Detect which cell encompasses the target text, then output its (X, Y) center coordinate. 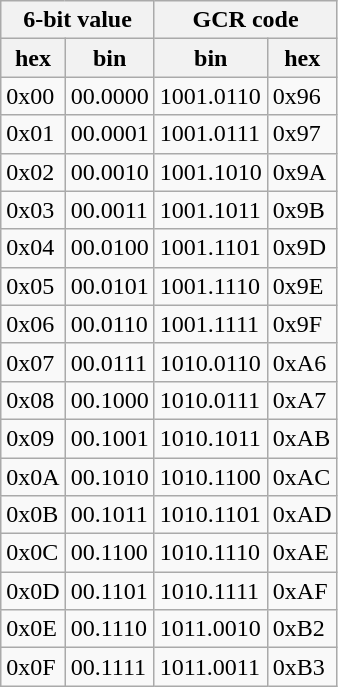
0xA7 (302, 400)
00.1010 (110, 477)
1010.1011 (210, 438)
0xAD (302, 515)
1001.1101 (210, 248)
1001.1010 (210, 172)
0x9B (302, 210)
0x07 (33, 362)
0x9E (302, 286)
0x9F (302, 324)
00.0010 (110, 172)
00.1110 (110, 629)
1001.1011 (210, 210)
00.0001 (110, 134)
0x96 (302, 96)
0xAF (302, 591)
1010.1111 (210, 591)
00.1001 (110, 438)
1010.1100 (210, 477)
0xB3 (302, 667)
1001.0110 (210, 96)
0x02 (33, 172)
0x0D (33, 591)
6-bit value (78, 20)
0x97 (302, 134)
1010.1110 (210, 553)
00.0011 (110, 210)
0x05 (33, 286)
1010.0111 (210, 400)
00.0100 (110, 248)
0xAC (302, 477)
0x9A (302, 172)
1011.0011 (210, 667)
0x00 (33, 96)
GCR code (246, 20)
00.1100 (110, 553)
0x08 (33, 400)
0xB2 (302, 629)
0x09 (33, 438)
00.1111 (110, 667)
1001.1110 (210, 286)
00.1011 (110, 515)
0x0E (33, 629)
0xAE (302, 553)
1010.0110 (210, 362)
0x9D (302, 248)
00.0110 (110, 324)
0xAB (302, 438)
0x04 (33, 248)
1001.1111 (210, 324)
0x01 (33, 134)
0x0B (33, 515)
0x0C (33, 553)
00.1000 (110, 400)
00.1101 (110, 591)
00.0101 (110, 286)
0xA6 (302, 362)
0x0F (33, 667)
1010.1101 (210, 515)
0x06 (33, 324)
1001.0111 (210, 134)
0x03 (33, 210)
0x0A (33, 477)
00.0000 (110, 96)
00.0111 (110, 362)
1011.0010 (210, 629)
